Identify which cell holds the provided text, then report its [X, Y] central coordinate. 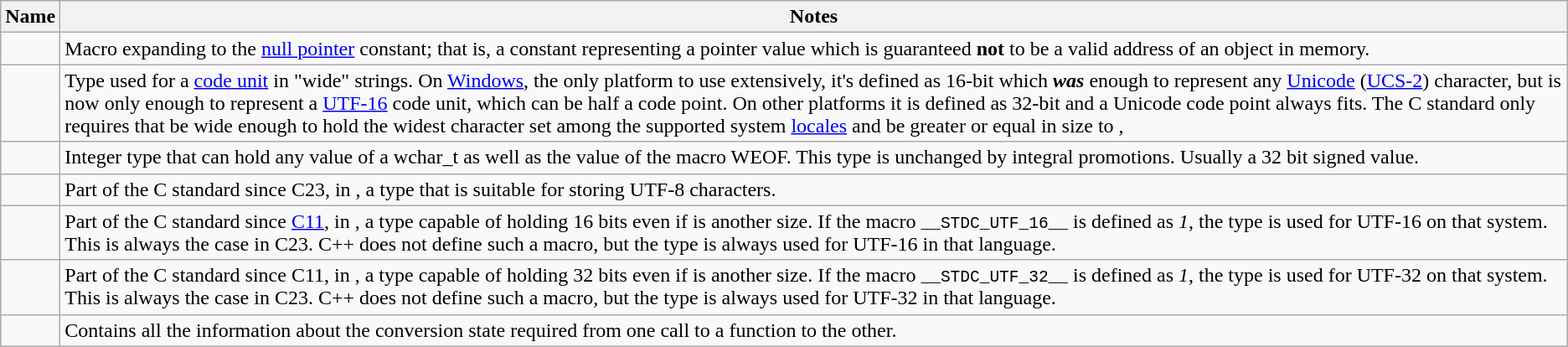
Contains all the information about the conversion state required from one call to a function to the other. [814, 330]
Part of the C standard since C23, in , a type that is suitable for storing UTF-8 characters. [814, 189]
Name [30, 17]
Notes [814, 17]
